Find where the given text appears and provide that cell's center as [X, Y] coordinate. 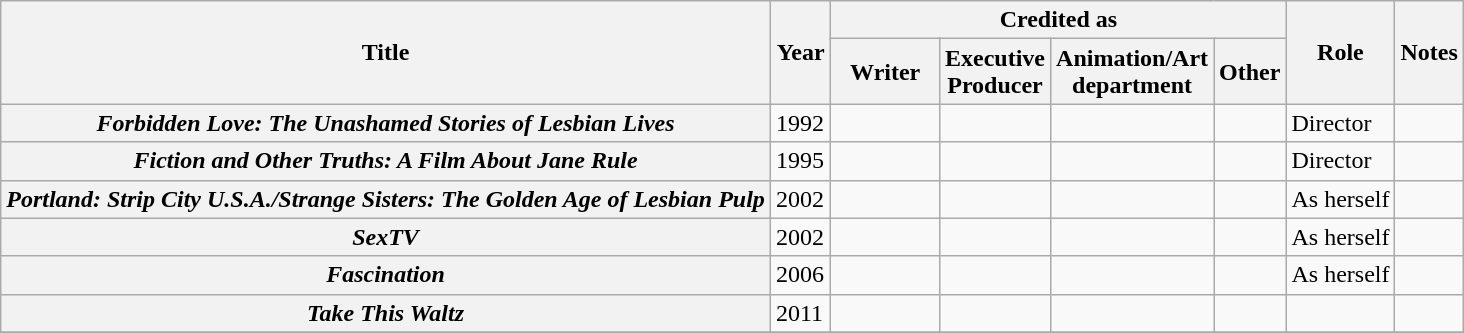
Role [1340, 52]
Fascination [386, 275]
Credited as [1058, 20]
Take This Waltz [386, 313]
SexTV [386, 237]
2011 [800, 313]
Fiction and Other Truths: A Film About Jane Rule [386, 161]
Title [386, 52]
2006 [800, 275]
Animation/Artdepartment [1132, 72]
Other [1250, 72]
1995 [800, 161]
1992 [800, 123]
Portland: Strip City U.S.A./Strange Sisters: The Golden Age of Lesbian Pulp [386, 199]
Executive Producer [994, 72]
Forbidden Love: The Unashamed Stories of Lesbian Lives [386, 123]
Writer [886, 72]
Year [800, 52]
Notes [1429, 52]
